Determine the (x, y) coordinate at the center of the cell enclosing the given text.  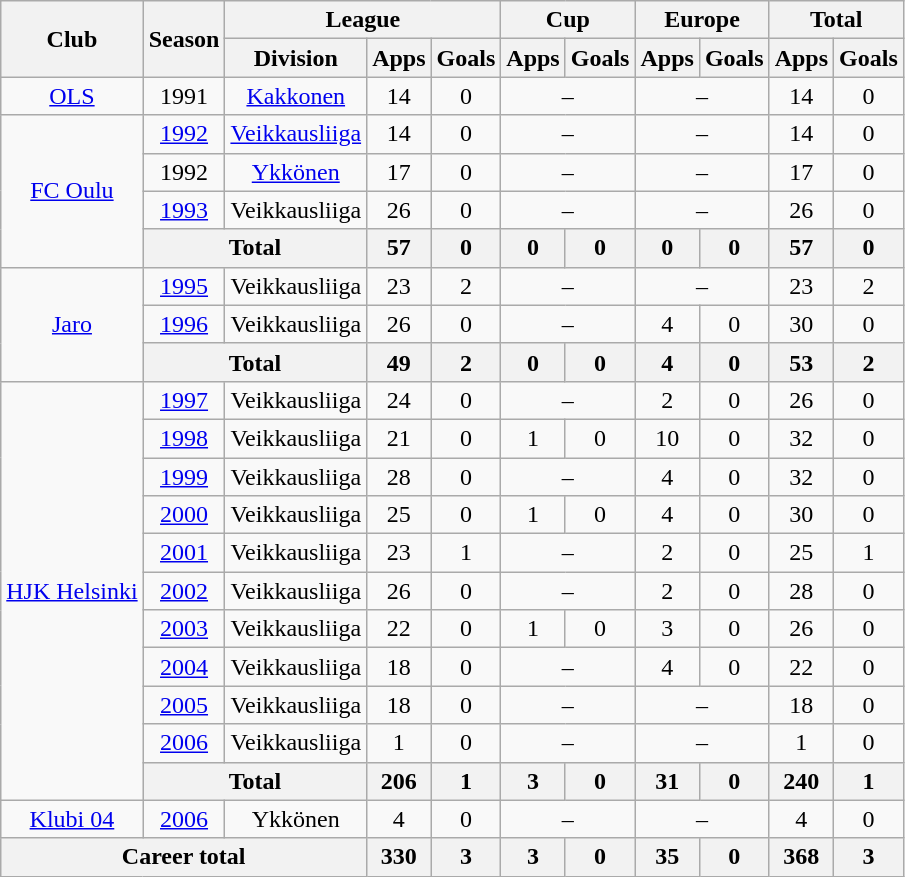
Cup (568, 20)
League (363, 20)
35 (667, 857)
240 (801, 781)
2000 (184, 515)
OLS (72, 96)
49 (399, 362)
2002 (184, 591)
31 (667, 781)
Klubi 04 (72, 819)
21 (399, 438)
Kakkonen (296, 96)
24 (399, 400)
2005 (184, 705)
FC Oulu (72, 191)
Division (296, 58)
Europe (702, 20)
HJK Helsinki (72, 590)
Season (184, 39)
1999 (184, 477)
10 (667, 438)
1997 (184, 400)
1996 (184, 324)
206 (399, 781)
53 (801, 362)
1998 (184, 438)
2004 (184, 667)
2003 (184, 629)
330 (399, 857)
1991 (184, 96)
1995 (184, 286)
2001 (184, 553)
368 (801, 857)
Club (72, 39)
Career total (184, 857)
Jaro (72, 324)
1993 (184, 210)
